Search for the cell housing the specified text and yield its [x, y] center coordinate. 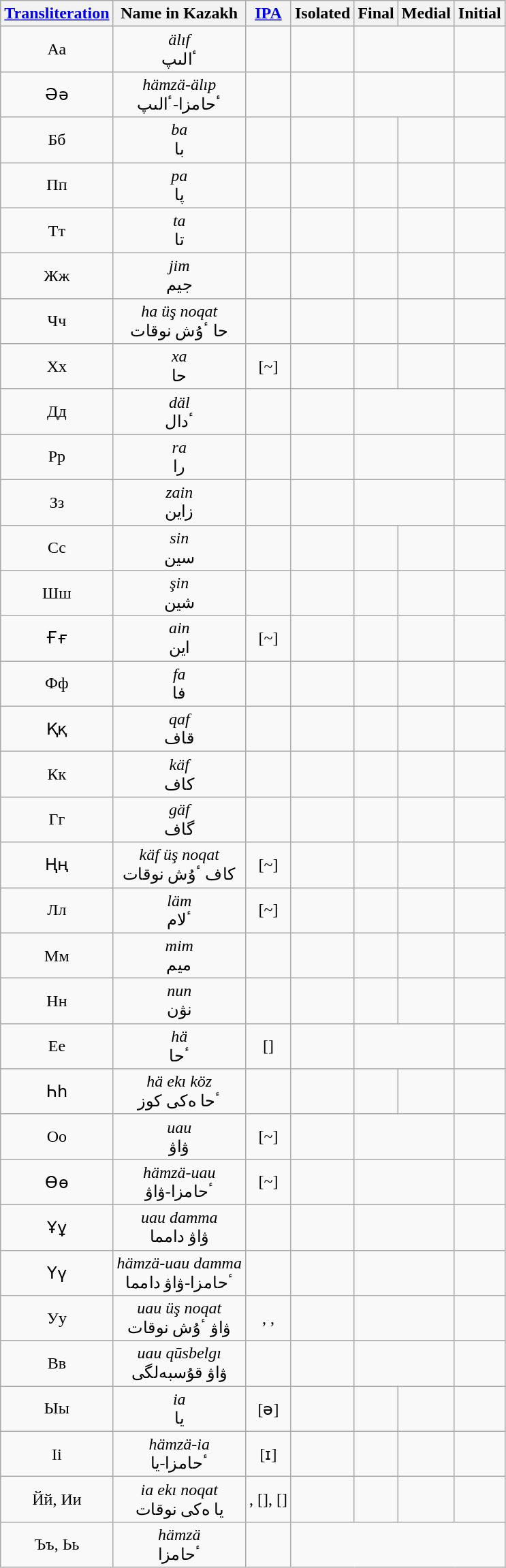
dälٴدال [179, 411]
uauۋاۋ [179, 1137]
mimميم [179, 956]
Мм [57, 956]
[] [268, 1046]
Initial [479, 14]
baبا [179, 140]
Сс [57, 547]
Name in Kazakh [179, 14]
Ққ [57, 729]
[ɪ] [268, 1454]
Шш [57, 594]
häٴحا [179, 1046]
Ғғ [57, 639]
Үү [57, 1273]
faفا [179, 684]
Тт [57, 230]
Өө [57, 1182]
Нн [57, 1001]
qafقاف [179, 729]
iaيا [179, 1409]
Йй, Ии [57, 1499]
Чч [57, 321]
Оо [57, 1137]
Жж [57, 276]
jimجيم [179, 276]
Іі [57, 1454]
uau üş noqatۋاۋ ٴۇش نوقات [179, 1318]
IPA [268, 14]
käfکاف [179, 775]
Ыы [57, 1409]
älıfٴالىپ [179, 49]
hämzä-uauٴحامزا-ۋاۋ [179, 1182]
hämzä-iaٴحامزا-يا [179, 1454]
Medial [426, 14]
uau qūsbelgıۋاۋ قۇسبەلگى [179, 1363]
hämzäٴحامزا [179, 1544]
Пп [57, 185]
paپا [179, 185]
xaحا [179, 366]
Хх [57, 366]
Фф [57, 684]
Аа [57, 49]
Final [376, 14]
uau dammaۋاۋ دامما [179, 1227]
nunنۋن [179, 1001]
ainاين [179, 639]
şinشين [179, 594]
Уу [57, 1318]
gäfگاف [179, 820]
Лл [57, 911]
Дд [57, 411]
, , [268, 1318]
[ə] [268, 1409]
Isolated [322, 14]
käf üş noqatكاف ٴۇش نوقات [179, 865]
Ъъ, Ьь [57, 1544]
hämzä-älıpٴحامزا-ٴالىپ [179, 94]
Вв [57, 1363]
taتا [179, 230]
Бб [57, 140]
ia ekı noqatيا ەكى نوقات [179, 1499]
ha üş noqatحا ٴۇش نوقات [179, 321]
Рр [57, 458]
hämzä-uau dammaٴحامزا-ۋاۋ دامما [179, 1273]
lämٴلام [179, 911]
Transliteration [57, 14]
raرا [179, 458]
Ее [57, 1046]
sinسين [179, 547]
Ұұ [57, 1227]
Ңң [57, 865]
Әә [57, 94]
hä ekı közٴحا ەكى كوز [179, 1092]
Зз [57, 502]
Гг [57, 820]
Һһ [57, 1092]
, [], [] [268, 1499]
Кк [57, 775]
zainزاين [179, 502]
